Output the [x, y] coordinate of the center of the cell containing the given text.  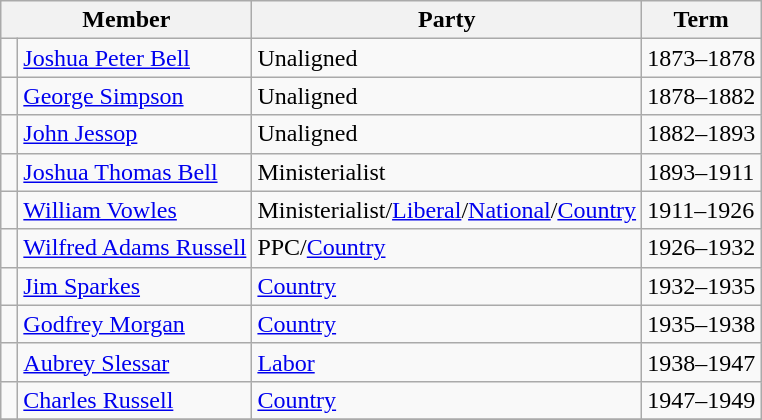
Member [126, 20]
John Jessop [135, 134]
Labor [447, 362]
1878–1882 [702, 96]
Ministerialist [447, 172]
1882–1893 [702, 134]
George Simpson [135, 96]
1873–1878 [702, 58]
PPC/Country [447, 248]
Godfrey Morgan [135, 324]
Party [447, 20]
1932–1935 [702, 286]
1926–1932 [702, 248]
Charles Russell [135, 400]
Joshua Peter Bell [135, 58]
Jim Sparkes [135, 286]
1893–1911 [702, 172]
Joshua Thomas Bell [135, 172]
Aubrey Slessar [135, 362]
William Vowles [135, 210]
Wilfred Adams Russell [135, 248]
1935–1938 [702, 324]
1947–1949 [702, 400]
1911–1926 [702, 210]
Ministerialist/Liberal/National/Country [447, 210]
Term [702, 20]
1938–1947 [702, 362]
